Find where the given text appears and provide that cell's center as [x, y] coordinate. 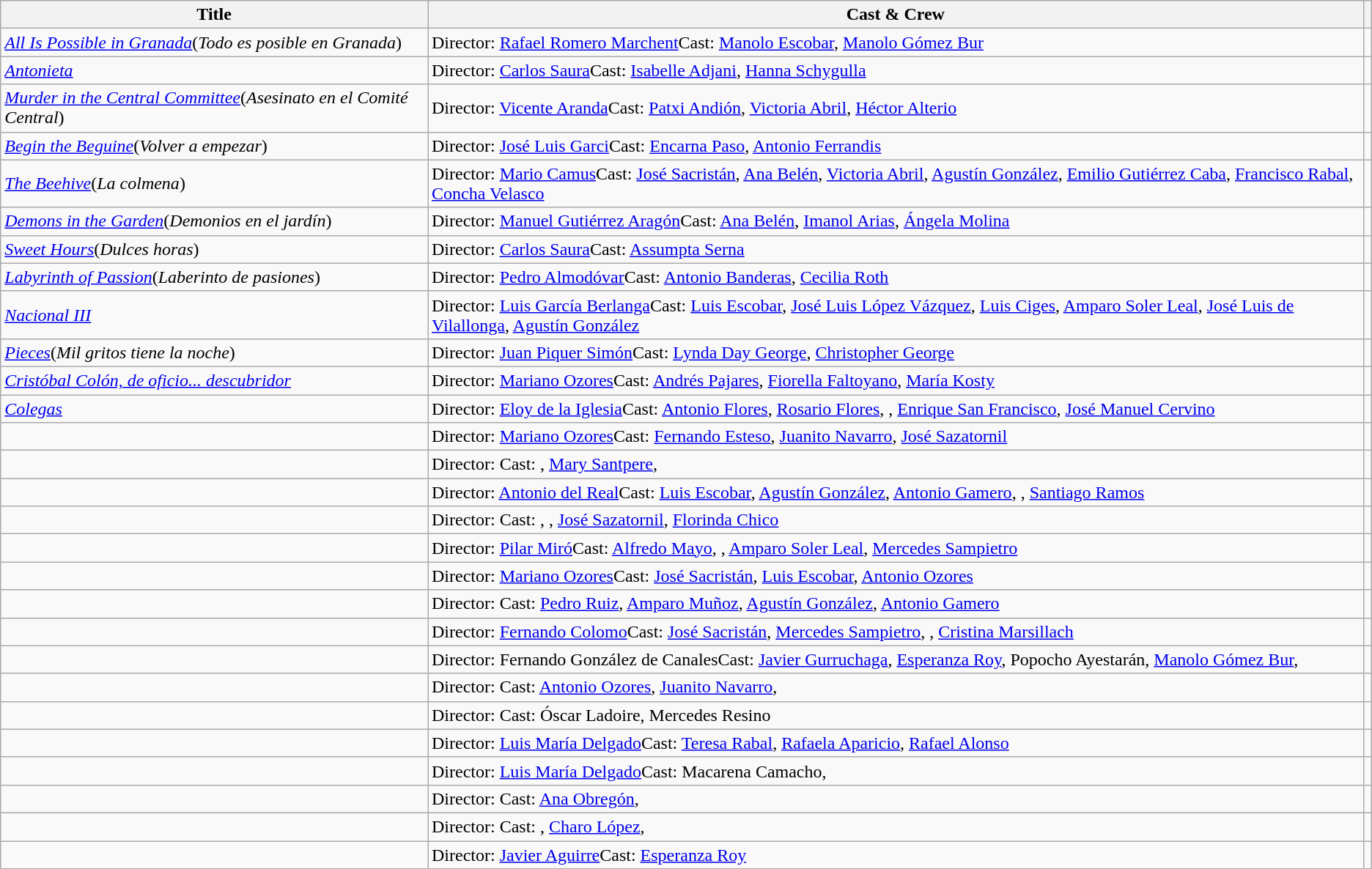
Cristóbal Colón, de oficio... descubridor [214, 380]
Director: Carlos SauraCast: Assumpta Serna [896, 249]
Director: Mariano OzoresCast: Andrés Pajares, Fiorella Faltoyano, María Kosty [896, 380]
Director: Cast: Ana Obregón, [896, 799]
Director: Fernando ColomoCast: José Sacristán, Mercedes Sampietro, , Cristina Marsillach [896, 632]
Director: Juan Piquer SimónCast: Lynda Day George, Christopher George [896, 352]
Director: Mario CamusCast: José Sacristán, Ana Belén, Victoria Abril, Agustín González, Emilio Gutiérrez Caba, Francisco Rabal, Concha Velasco [896, 183]
Director: Vicente ArandaCast: Patxi Andión, Victoria Abril, Héctor Alterio [896, 108]
Begin the Beguine(Volver a empezar) [214, 146]
Director: Cast: Óscar Ladoire, Mercedes Resino [896, 715]
Labyrinth of Passion(Laberinto de pasiones) [214, 277]
Director: Manuel Gutiérrez AragónCast: Ana Belén, Imanol Arias, Ángela Molina [896, 221]
Nacional III [214, 315]
Director: Cast: , Charo López, [896, 827]
Director: Cast: Pedro Ruiz, Amparo Muñoz, Agustín González, Antonio Gamero [896, 604]
Sweet Hours(Dulces horas) [214, 249]
Director: Luis María DelgadoCast: Macarena Camacho, [896, 771]
Murder in the Central Committee(Asesinato en el Comité Central) [214, 108]
Director: Javier AguirreCast: Esperanza Roy [896, 855]
Pieces(Mil gritos tiene la noche) [214, 352]
Demons in the Garden(Demonios en el jardín) [214, 221]
Director: Pilar MiróCast: Alfredo Mayo, , Amparo Soler Leal, Mercedes Sampietro [896, 548]
Director: Rafael Romero MarchentCast: Manolo Escobar, Manolo Gómez Bur [896, 42]
Director: Carlos SauraCast: Isabelle Adjani, Hanna Schygulla [896, 70]
Director: Cast: , , José Sazatornil, Florinda Chico [896, 520]
Director: Mariano OzoresCast: José Sacristán, Luis Escobar, Antonio Ozores [896, 576]
Director: Luis María DelgadoCast: Teresa Rabal, Rafaela Aparicio, Rafael Alonso [896, 743]
Title [214, 15]
Director: Mariano OzoresCast: Fernando Esteso, Juanito Navarro, José Sazatornil [896, 437]
Director: Fernando González de CanalesCast: Javier Gurruchaga, Esperanza Roy, Popocho Ayestarán, Manolo Gómez Bur, [896, 659]
Director: Cast: Antonio Ozores, Juanito Navarro, [896, 687]
Director: Eloy de la IglesiaCast: Antonio Flores, Rosario Flores, , Enrique San Francisco, José Manuel Cervino [896, 408]
Director: Pedro AlmodóvarCast: Antonio Banderas, Cecilia Roth [896, 277]
Director: Luis García BerlangaCast: Luis Escobar, José Luis López Vázquez, Luis Ciges, Amparo Soler Leal, José Luis de Vilallonga, Agustín González [896, 315]
The Beehive(La colmena) [214, 183]
All Is Possible in Granada(Todo es posible en Granada) [214, 42]
Director: Antonio del RealCast: Luis Escobar, Agustín González, Antonio Gamero, , Santiago Ramos [896, 492]
Cast & Crew [896, 15]
Antonieta [214, 70]
Director: José Luis GarciCast: Encarna Paso, Antonio Ferrandis [896, 146]
Colegas [214, 408]
Director: Cast: , Mary Santpere, [896, 465]
